Extract the [x, y] coordinate from the center of the cell holding the provided text.  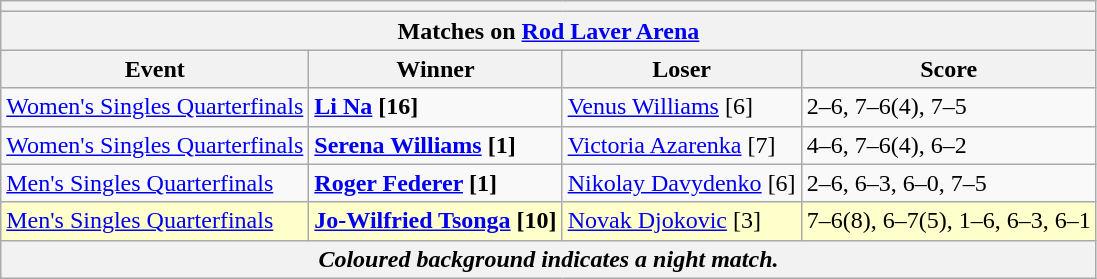
4–6, 7–6(4), 6–2 [948, 145]
Li Na [16] [436, 107]
Winner [436, 69]
Nikolay Davydenko [6] [682, 183]
Venus Williams [6] [682, 107]
Victoria Azarenka [7] [682, 145]
2–6, 6–3, 6–0, 7–5 [948, 183]
Coloured background indicates a night match. [548, 259]
Roger Federer [1] [436, 183]
Event [155, 69]
Novak Djokovic [3] [682, 221]
Jo-Wilfried Tsonga [10] [436, 221]
7–6(8), 6–7(5), 1–6, 6–3, 6–1 [948, 221]
Loser [682, 69]
2–6, 7–6(4), 7–5 [948, 107]
Score [948, 69]
Serena Williams [1] [436, 145]
Matches on Rod Laver Arena [548, 31]
